Scan for the cell matching the given text and deliver its (x, y) coordinate at center. 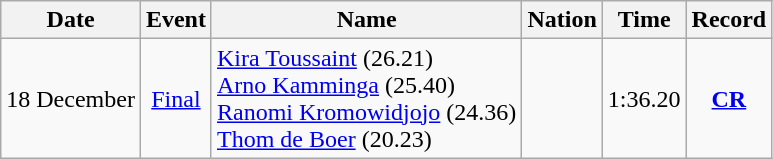
CR (729, 98)
Time (644, 20)
Nation (562, 20)
Event (176, 20)
Record (729, 20)
18 December (71, 98)
Date (71, 20)
Name (366, 20)
Kira Toussaint (26.21)Arno Kamminga (25.40)Ranomi Kromowidjojo (24.36) Thom de Boer (20.23) (366, 98)
Final (176, 98)
1:36.20 (644, 98)
